Capture the cell that displays the provided text and extract its [x, y] central coordinate. 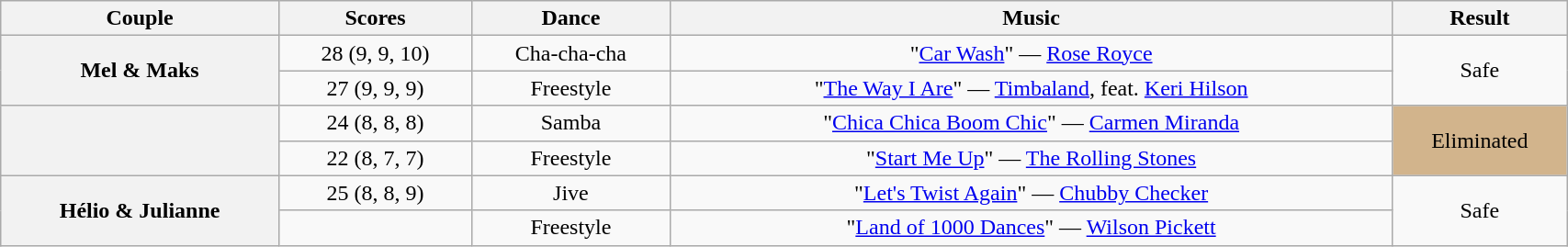
22 (8, 7, 7) [375, 158]
Scores [375, 18]
"Start Me Up" — The Rolling Stones [1031, 158]
"Land of 1000 Dances" — Wilson Pickett [1031, 228]
Hélio & Julianne [140, 210]
"Car Wash" — Rose Royce [1031, 53]
Music [1031, 18]
Dance [571, 18]
Result [1480, 18]
Cha-cha-cha [571, 53]
"Let's Twist Again" — Chubby Checker [1031, 193]
25 (8, 8, 9) [375, 193]
"Chica Chica Boom Chic" — Carmen Miranda [1031, 123]
27 (9, 9, 9) [375, 88]
Mel & Maks [140, 71]
24 (8, 8, 8) [375, 123]
Samba [571, 123]
Jive [571, 193]
"The Way I Are" — Timbaland, feat. Keri Hilson [1031, 88]
Eliminated [1480, 140]
Couple [140, 18]
28 (9, 9, 10) [375, 53]
